Detect which cell encompasses the target text, then output its [x, y] center coordinate. 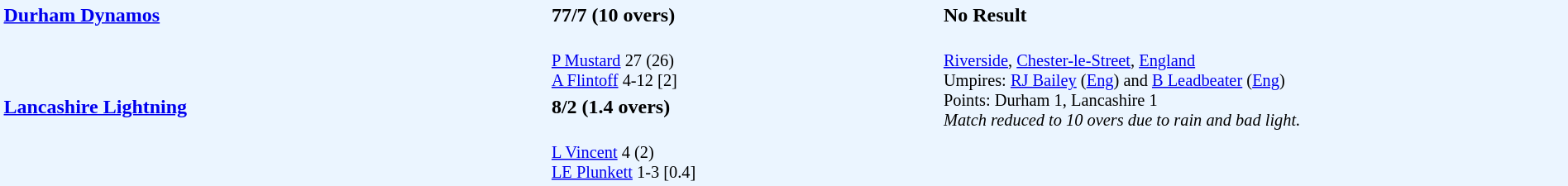
Durham Dynamos [275, 47]
L Vincent 4 (2) LE Plunkett 1-3 [0.4] [744, 152]
P Mustard 27 (26) A Flintoff 4-12 [2] [744, 61]
No Result [1254, 15]
8/2 (1.4 overs) [744, 107]
Lancashire Lightning [275, 139]
77/7 (10 overs) [744, 15]
